Pinpoint the cell where the given text exists, returning its (X, Y) midpoint coordinate. 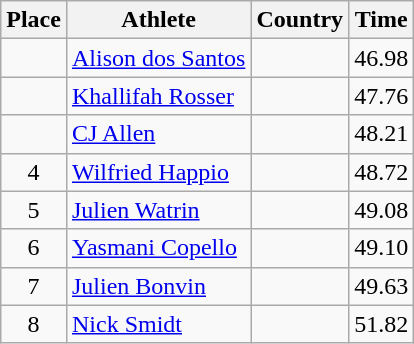
46.98 (382, 58)
Wilfried Happio (158, 172)
Time (382, 20)
6 (34, 248)
Julien Watrin (158, 210)
48.21 (382, 134)
47.76 (382, 96)
48.72 (382, 172)
Julien Bonvin (158, 286)
Nick Smidt (158, 324)
49.10 (382, 248)
8 (34, 324)
CJ Allen (158, 134)
Alison dos Santos (158, 58)
49.63 (382, 286)
Khallifah Rosser (158, 96)
49.08 (382, 210)
4 (34, 172)
5 (34, 210)
Country (300, 20)
7 (34, 286)
Place (34, 20)
51.82 (382, 324)
Athlete (158, 20)
Yasmani Copello (158, 248)
